Find where the given text appears and provide that cell's center as (X, Y) coordinate. 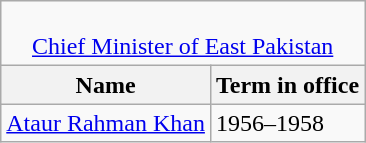
1956–1958 (287, 123)
Ataur Rahman Khan (106, 123)
Term in office (287, 85)
Name (106, 85)
Chief Minister of East Pakistan (183, 34)
